Output the [X, Y] coordinate of the center of the cell containing the given text.  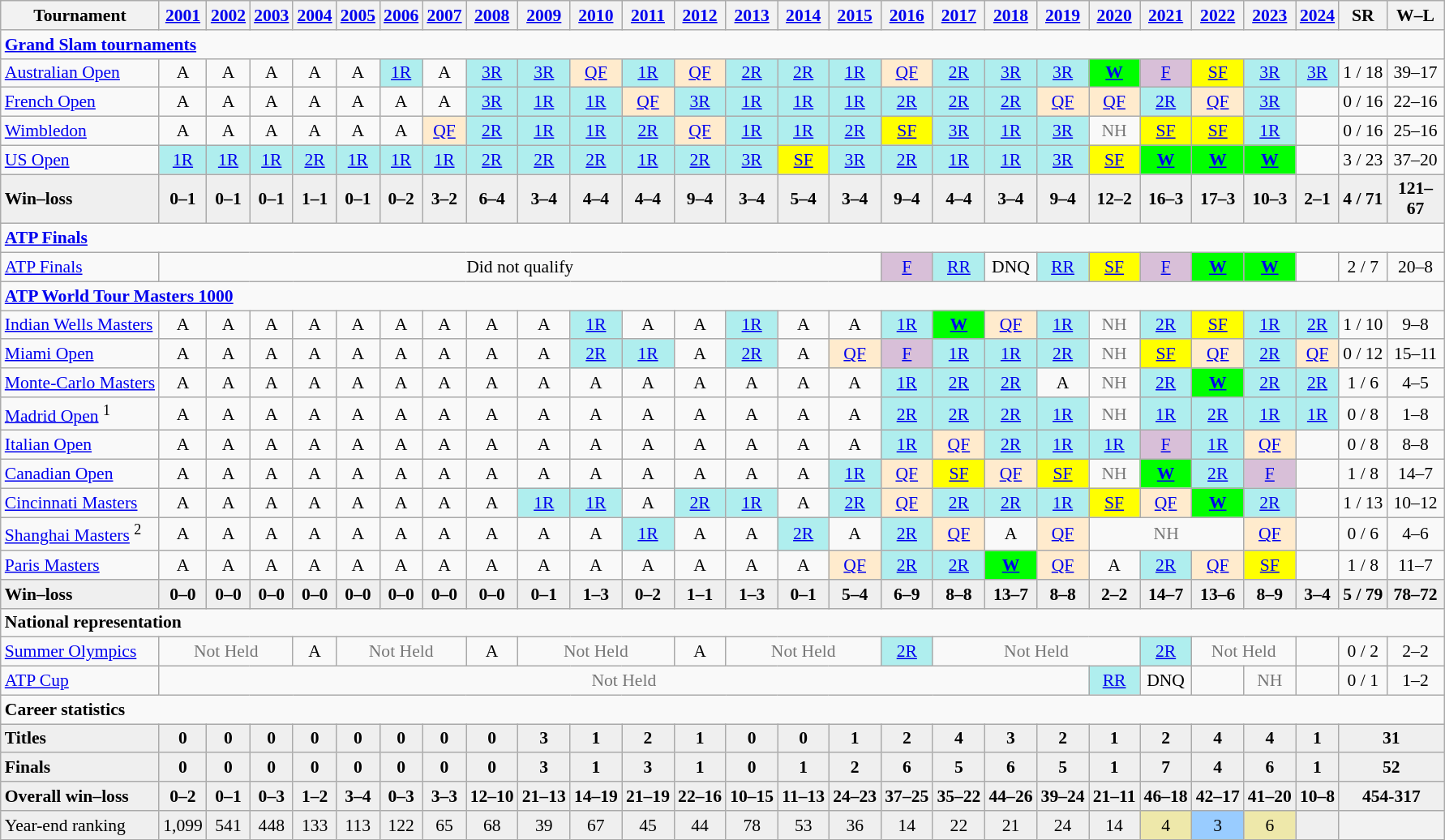
39–24 [1063, 796]
2018 [1010, 15]
2014 [803, 15]
1 / 10 [1362, 325]
39 [544, 825]
121–67 [1415, 199]
0 / 1 [1362, 681]
Career statistics [722, 709]
2006 [401, 15]
Cincinnati Masters [79, 503]
45 [648, 825]
Italian Open [79, 445]
13–6 [1218, 594]
2010 [596, 15]
0 / 12 [1362, 354]
Australian Open [79, 73]
ATP Cup [79, 681]
22 [958, 825]
2024 [1317, 15]
67 [596, 825]
2012 [700, 15]
44 [700, 825]
25–16 [1415, 131]
6–9 [907, 594]
10–15 [752, 796]
4–6 [1415, 534]
Overall win–loss [79, 796]
2017 [958, 15]
2021 [1166, 15]
17–3 [1218, 199]
Miami Open [79, 354]
9–8 [1415, 325]
2020 [1114, 15]
35–22 [958, 796]
1,099 [183, 825]
5 / 79 [1362, 594]
Summer Olympics [79, 652]
21 [1010, 825]
Monte-Carlo Masters [79, 383]
24–23 [855, 796]
Titles [79, 739]
10–8 [1317, 796]
65 [444, 825]
1 / 6 [1362, 383]
8–9 [1270, 594]
1–8 [1415, 414]
Year-end ranking [79, 825]
4 / 71 [1362, 199]
2008 [492, 15]
2007 [444, 15]
0 / 6 [1362, 534]
53 [803, 825]
2022 [1218, 15]
78–72 [1415, 594]
16–3 [1166, 199]
Tournament [79, 15]
11–13 [803, 796]
Grand Slam tournaments [722, 45]
10–12 [1415, 503]
National representation [722, 624]
448 [271, 825]
SR [1362, 15]
US Open [79, 160]
31 [1391, 739]
42–17 [1218, 796]
52 [1391, 768]
39–17 [1415, 73]
Shanghai Masters 2 [79, 534]
122 [401, 825]
2011 [648, 15]
1 / 13 [1362, 503]
2001 [183, 15]
Finals [79, 768]
ATP World Tour Masters 1000 [722, 296]
2002 [229, 15]
37–20 [1415, 160]
2015 [855, 15]
Paris Masters [79, 565]
11–7 [1415, 565]
2–1 [1317, 199]
2009 [544, 15]
36 [855, 825]
2023 [1270, 15]
46–18 [1166, 796]
21–13 [544, 796]
6–4 [492, 199]
2013 [752, 15]
10–3 [1270, 199]
12–2 [1114, 199]
2003 [271, 15]
3 / 23 [1362, 160]
20–8 [1415, 268]
2016 [907, 15]
14–19 [596, 796]
4–5 [1415, 383]
3–3 [444, 796]
133 [315, 825]
2005 [358, 15]
Indian Wells Masters [79, 325]
78 [752, 825]
24 [1063, 825]
21–19 [648, 796]
13–7 [1010, 594]
44–26 [1010, 796]
113 [358, 825]
0 / 2 [1362, 652]
541 [229, 825]
Did not qualify [520, 268]
2019 [1063, 15]
1 / 18 [1362, 73]
12–10 [492, 796]
68 [492, 825]
7 [1166, 768]
French Open [79, 102]
37–25 [907, 796]
41–20 [1270, 796]
454-317 [1391, 796]
15–11 [1415, 354]
21–11 [1114, 796]
Wimbledon [79, 131]
Canadian Open [79, 474]
Madrid Open 1 [79, 414]
3–2 [444, 199]
2004 [315, 15]
W–L [1415, 15]
2 / 7 [1362, 268]
